Output the (x, y) coordinate of the center of the cell containing the given text.  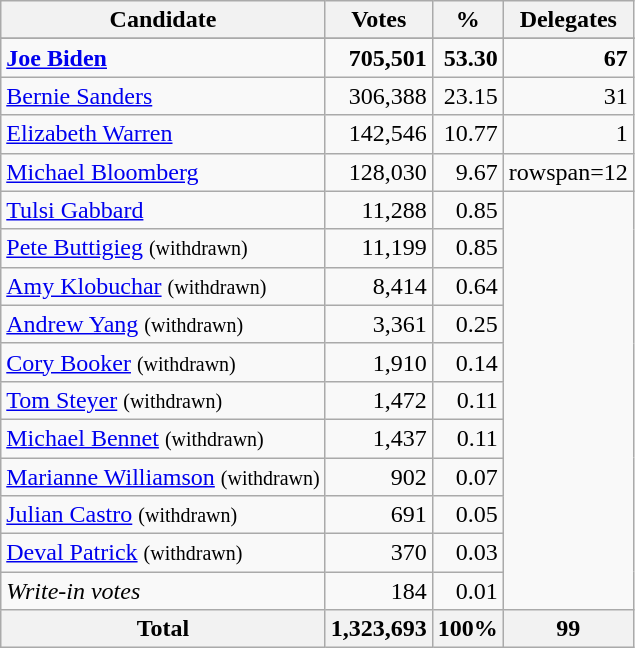
Candidate (163, 20)
Tulsi Gabbard (163, 210)
% (468, 20)
1,472 (378, 400)
128,030 (378, 172)
10.77 (468, 134)
691 (378, 515)
142,546 (378, 134)
99 (568, 629)
23.15 (468, 96)
1,323,693 (378, 629)
0.05 (468, 515)
Pete Buttigieg (withdrawn) (163, 248)
67 (568, 58)
902 (378, 477)
184 (378, 591)
1 (568, 134)
0.64 (468, 286)
11,288 (378, 210)
31 (568, 96)
100% (468, 629)
1,437 (378, 438)
53.30 (468, 58)
Joe Biden (163, 58)
Deval Patrick (withdrawn) (163, 553)
705,501 (378, 58)
0.25 (468, 324)
rowspan=12 (568, 172)
Cory Booker (withdrawn) (163, 362)
8,414 (378, 286)
Julian Castro (withdrawn) (163, 515)
1,910 (378, 362)
3,361 (378, 324)
0.01 (468, 591)
0.14 (468, 362)
0.03 (468, 553)
11,199 (378, 248)
Write-in votes (163, 591)
Michael Bennet (withdrawn) (163, 438)
Andrew Yang (withdrawn) (163, 324)
306,388 (378, 96)
Tom Steyer (withdrawn) (163, 400)
Michael Bloomberg (163, 172)
Votes (378, 20)
370 (378, 553)
9.67 (468, 172)
0.07 (468, 477)
Total (163, 629)
Elizabeth Warren (163, 134)
Bernie Sanders (163, 96)
Marianne Williamson (withdrawn) (163, 477)
Amy Klobuchar (withdrawn) (163, 286)
Delegates (568, 20)
